Identify which cell holds the provided text, then report its (x, y) central coordinate. 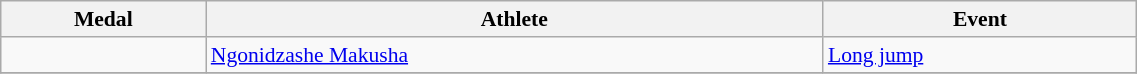
Event (980, 19)
Long jump (980, 55)
Athlete (514, 19)
Ngonidzashe Makusha (514, 55)
Medal (104, 19)
